Scan for the cell matching the given text and deliver its (x, y) coordinate at center. 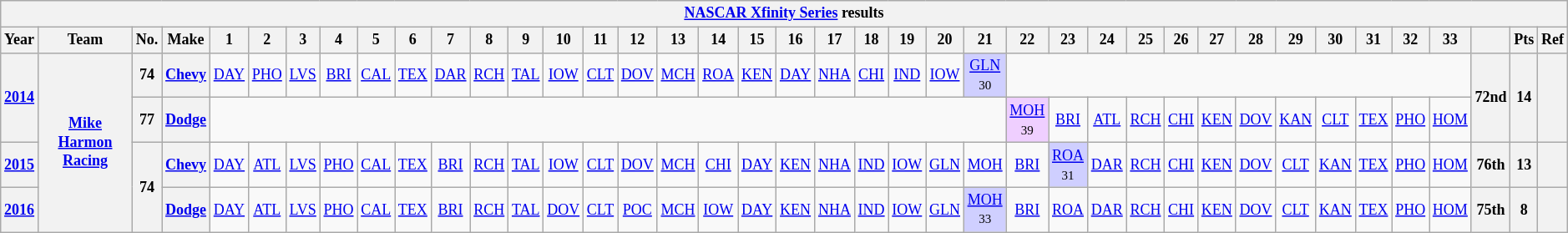
22 (1027, 40)
Ref (1553, 40)
29 (1296, 40)
Mike Harmon Racing (85, 142)
20 (945, 40)
Pts (1525, 40)
GLN30 (985, 75)
7 (451, 40)
15 (757, 40)
POC (638, 210)
4 (339, 40)
17 (835, 40)
No. (147, 40)
1 (229, 40)
Make (186, 40)
MOH39 (1027, 120)
28 (1256, 40)
26 (1181, 40)
11 (599, 40)
2015 (20, 165)
30 (1335, 40)
2014 (20, 97)
72nd (1491, 97)
Team (85, 40)
MOH33 (985, 210)
MOH (985, 165)
5 (376, 40)
24 (1107, 40)
33 (1451, 40)
25 (1146, 40)
21 (985, 40)
10 (564, 40)
18 (872, 40)
9 (526, 40)
Year (20, 40)
2 (267, 40)
12 (638, 40)
NASCAR Xfinity Series results (784, 13)
31 (1373, 40)
6 (413, 40)
3 (302, 40)
76th (1491, 165)
ROA31 (1069, 165)
27 (1216, 40)
32 (1411, 40)
23 (1069, 40)
16 (796, 40)
2016 (20, 210)
77 (147, 120)
75th (1491, 210)
19 (907, 40)
